Return the [x, y] coordinate for the center point of the cell that contains the specified text.  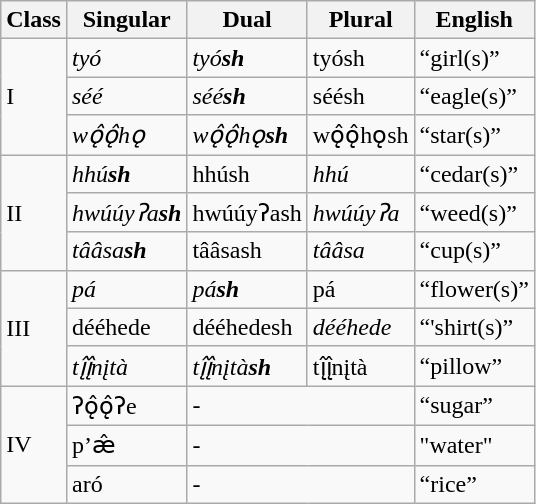
“flower(s)” [474, 289]
III [34, 328]
I [34, 97]
“star(s)” [474, 135]
wǫ̂ǫ̂hǫ [126, 135]
tyó [126, 58]
“'shirt(s)” [474, 327]
Dual [247, 20]
“rice” [474, 484]
aró [126, 484]
tââsa [360, 251]
English [474, 20]
“weed(s)” [474, 213]
p’æ̂ [126, 445]
“girl(s)” [474, 58]
"water" [474, 445]
séé [126, 96]
IV [34, 444]
hwúúyʔa [360, 213]
Singular [126, 20]
“cup(s)” [474, 251]
dééhedesh [247, 327]
“pillow” [474, 366]
“sugar” [474, 406]
Plural [360, 20]
pásh [247, 289]
tį̂į̂nįtàsh [247, 366]
“eagle(s)” [474, 96]
hhú [360, 173]
ʔǫ̂ǫ̂ʔe [126, 406]
Class [34, 20]
II [34, 212]
“cedar(s)” [474, 173]
